Search for the cell housing the specified text and yield its (x, y) center coordinate. 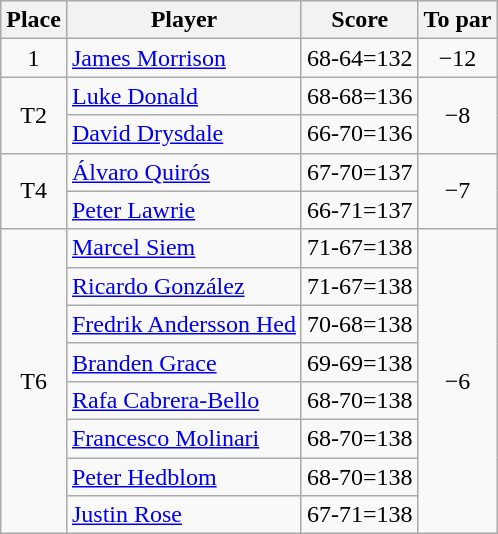
Place (34, 20)
Justin Rose (184, 515)
−8 (458, 115)
Francesco Molinari (184, 438)
Player (184, 20)
1 (34, 58)
−6 (458, 381)
Branden Grace (184, 362)
Rafa Cabrera-Bello (184, 400)
−12 (458, 58)
68-64=132 (360, 58)
69-69=138 (360, 362)
To par (458, 20)
James Morrison (184, 58)
Fredrik Andersson Hed (184, 324)
David Drysdale (184, 134)
Marcel Siem (184, 248)
Luke Donald (184, 96)
66-71=137 (360, 210)
66-70=136 (360, 134)
T6 (34, 381)
Peter Hedblom (184, 477)
T4 (34, 191)
Ricardo González (184, 286)
Score (360, 20)
67-70=137 (360, 172)
Peter Lawrie (184, 210)
67-71=138 (360, 515)
Álvaro Quirós (184, 172)
T2 (34, 115)
70-68=138 (360, 324)
−7 (458, 191)
68-68=136 (360, 96)
